Search for the cell housing the specified text and yield its (X, Y) center coordinate. 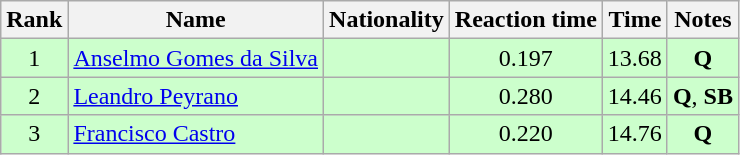
Time (634, 20)
Francisco Castro (196, 134)
1 (34, 58)
14.46 (634, 96)
0.220 (526, 134)
Name (196, 20)
Q, SB (702, 96)
Reaction time (526, 20)
Rank (34, 20)
13.68 (634, 58)
Nationality (387, 20)
Leandro Peyrano (196, 96)
Anselmo Gomes da Silva (196, 58)
0.197 (526, 58)
2 (34, 96)
Notes (702, 20)
14.76 (634, 134)
3 (34, 134)
0.280 (526, 96)
